Pinpoint the cell where the given text exists, returning its (x, y) midpoint coordinate. 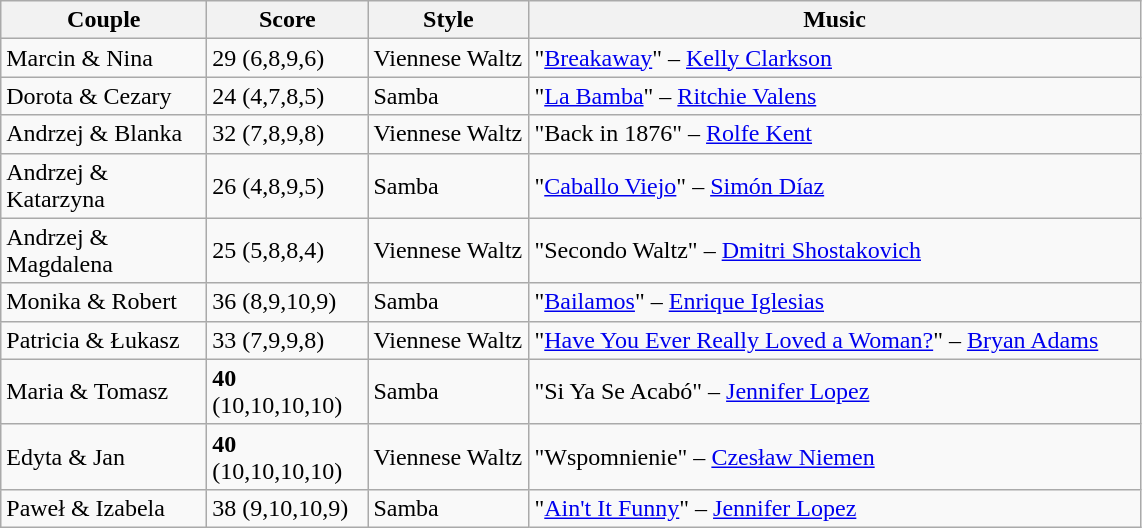
24 (4,7,8,5) (288, 96)
Style (448, 20)
Andrzej & Katarzyna (104, 186)
"Caballo Viejo" – Simón Díaz (834, 186)
26 (4,8,9,5) (288, 186)
Dorota & Cezary (104, 96)
Marcin & Nina (104, 58)
Patricia & Łukasz (104, 340)
38 (9,10,10,9) (288, 508)
Couple (104, 20)
"Wspomnienie" – Czesław Niemen (834, 456)
"Breakaway" – Kelly Clarkson (834, 58)
Music (834, 20)
"Bailamos" – Enrique Iglesias (834, 302)
Andrzej & Magdalena (104, 250)
"Have You Ever Really Loved a Woman?" – Bryan Adams (834, 340)
"La Bamba" – Ritchie Valens (834, 96)
Monika & Robert (104, 302)
33 (7,9,9,8) (288, 340)
32 (7,8,9,8) (288, 134)
Edyta & Jan (104, 456)
Paweł & Izabela (104, 508)
Andrzej & Blanka (104, 134)
"Secondo Waltz" – Dmitri Shostakovich (834, 250)
Score (288, 20)
Maria & Tomasz (104, 392)
36 (8,9,10,9) (288, 302)
25 (5,8,8,4) (288, 250)
"Ain't It Funny" – Jennifer Lopez (834, 508)
"Si Ya Se Acabó" – Jennifer Lopez (834, 392)
"Back in 1876" – Rolfe Kent (834, 134)
29 (6,8,9,6) (288, 58)
